From the cell containing the given text, extract its center point as [x, y] coordinate. 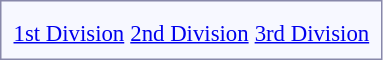
2nd Division [190, 33]
3rd Division [312, 33]
1st Division [69, 33]
